Scan for the cell matching the given text and deliver its [X, Y] coordinate at center. 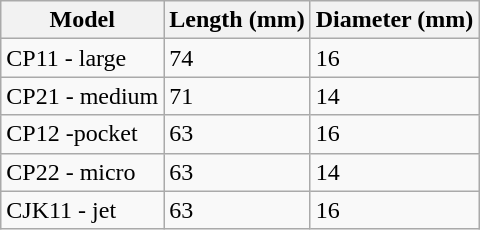
Model [82, 20]
CJK11 - jet [82, 210]
74 [237, 58]
71 [237, 96]
Length (mm) [237, 20]
CP11 - large [82, 58]
CP22 - micro [82, 172]
CP21 - medium [82, 96]
Diameter (mm) [394, 20]
CP12 -pocket [82, 134]
